Provide the [x, y] coordinate of the cell's center where the given text is located.  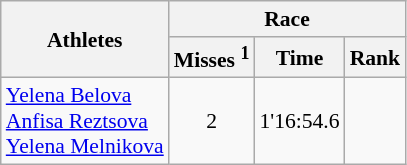
Yelena Belova Anfisa Reztsova Yelena Melnikova [85, 122]
Time [299, 58]
Misses 1 [212, 58]
Race [287, 19]
Athletes [85, 40]
1'16:54.6 [299, 122]
2 [212, 122]
Rank [376, 58]
